Provide the [x, y] coordinate of the cell's center where the given text is located.  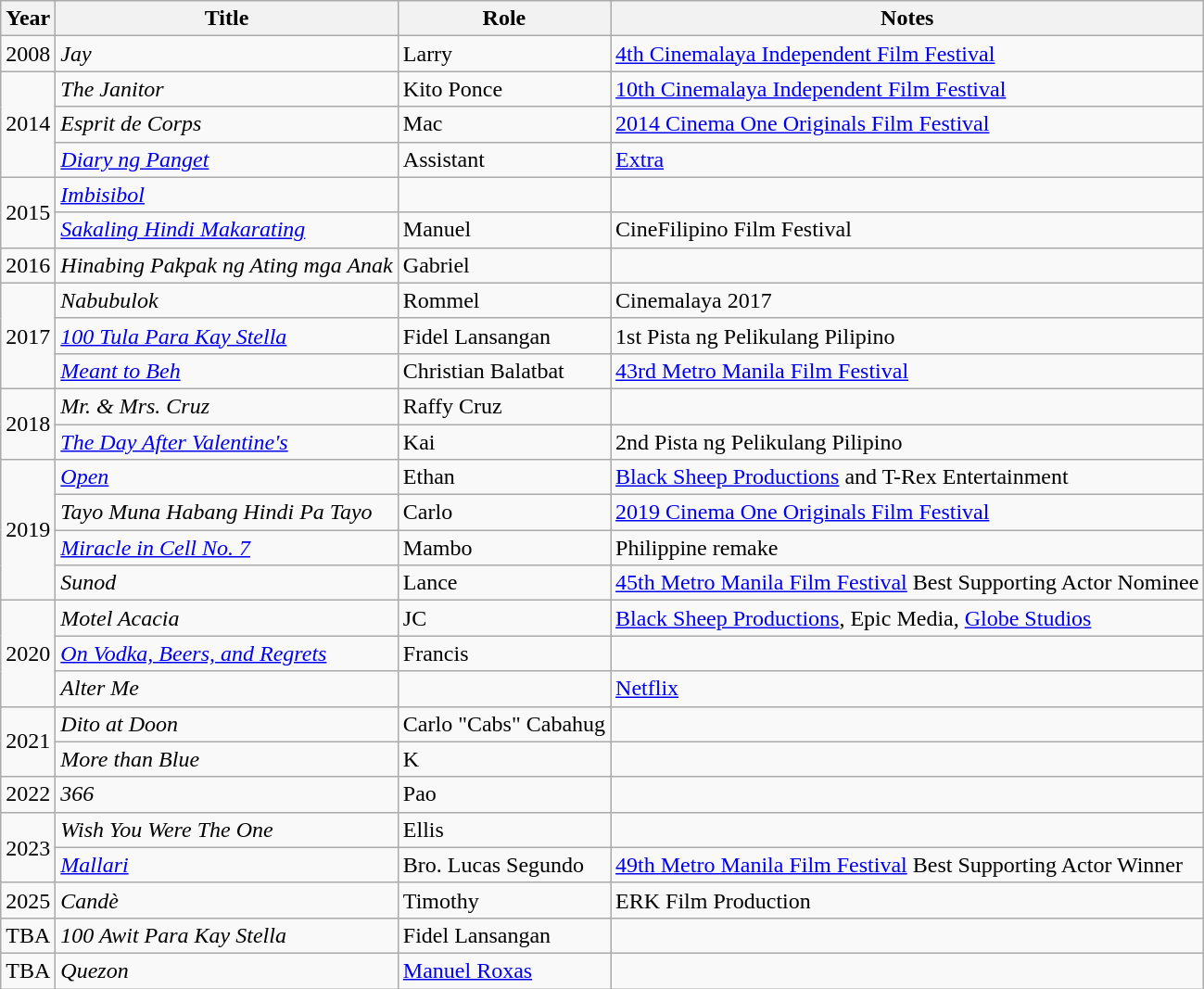
Candè [226, 900]
2022 [28, 794]
10th Cinemalaya Independent Film Festival [907, 89]
Sunod [226, 583]
Bro. Lucas Segundo [504, 865]
43rd Metro Manila Film Festival [907, 371]
Carlo "Cabs" Cabahug [504, 724]
Hinabing Pakpak ng Ating mga Anak [226, 265]
2015 [28, 212]
2021 [28, 742]
K [504, 759]
Ellis [504, 830]
Larry [504, 54]
Gabriel [504, 265]
Assistant [504, 159]
Miracle in Cell No. 7 [226, 548]
Netflix [907, 689]
Rommel [504, 300]
Black Sheep Productions, Epic Media, Globe Studios [907, 618]
Philippine remake [907, 548]
On Vodka, Beers, and Regrets [226, 653]
Carlo [504, 513]
CineFilipino Film Festival [907, 230]
49th Metro Manila Film Festival Best Supporting Actor Winner [907, 865]
Imbisibol [226, 195]
Pao [504, 794]
100 Tula Para Kay Stella [226, 336]
Esprit de Corps [226, 124]
Kito Ponce [504, 89]
Nabubulok [226, 300]
Mac [504, 124]
Lance [504, 583]
Open [226, 477]
Manuel Roxas [504, 970]
2019 Cinema One Originals Film Festival [907, 513]
Ethan [504, 477]
Mallari [226, 865]
Diary ng Panget [226, 159]
2014 Cinema One Originals Film Festival [907, 124]
Meant to Beh [226, 371]
2nd Pista ng Pelikulang Pilipino [907, 442]
Black Sheep Productions and T-Rex Entertainment [907, 477]
2018 [28, 424]
Title [226, 19]
Cinemalaya 2017 [907, 300]
Year [28, 19]
2016 [28, 265]
Sakaling Hindi Makarating [226, 230]
Wish You Were The One [226, 830]
2020 [28, 653]
Manuel [504, 230]
2014 [28, 124]
Raffy Cruz [504, 406]
Dito at Doon [226, 724]
Tayo Muna Habang Hindi Pa Tayo [226, 513]
The Day After Valentine's [226, 442]
45th Metro Manila Film Festival Best Supporting Actor Nominee [907, 583]
Alter Me [226, 689]
Notes [907, 19]
Kai [504, 442]
2008 [28, 54]
The Janitor [226, 89]
4th Cinemalaya Independent Film Festival [907, 54]
2019 [28, 530]
Timothy [504, 900]
1st Pista ng Pelikulang Pilipino [907, 336]
JC [504, 618]
Extra [907, 159]
2017 [28, 336]
Christian Balatbat [504, 371]
Mambo [504, 548]
2025 [28, 900]
Mr. & Mrs. Cruz [226, 406]
2023 [28, 847]
Quezon [226, 970]
More than Blue [226, 759]
Jay [226, 54]
Francis [504, 653]
100 Awit Para Kay Stella [226, 935]
ERK Film Production [907, 900]
Motel Acacia [226, 618]
366 [226, 794]
Role [504, 19]
